For the text-containing cell, return its midpoint in (x, y) coordinate format. 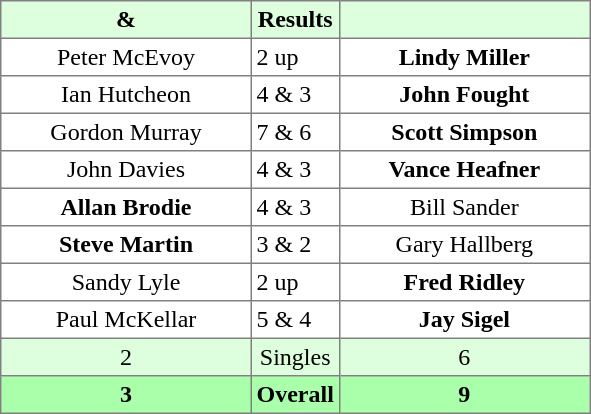
Results (295, 20)
Gordon Murray (126, 132)
John Fought (464, 95)
Overall (295, 395)
John Davies (126, 170)
9 (464, 395)
Ian Hutcheon (126, 95)
Sandy Lyle (126, 282)
7 & 6 (295, 132)
Bill Sander (464, 207)
3 (126, 395)
Vance Heafner (464, 170)
6 (464, 357)
& (126, 20)
5 & 4 (295, 320)
3 & 2 (295, 245)
Singles (295, 357)
Scott Simpson (464, 132)
Gary Hallberg (464, 245)
Fred Ridley (464, 282)
Lindy Miller (464, 57)
Peter McEvoy (126, 57)
Steve Martin (126, 245)
2 (126, 357)
Allan Brodie (126, 207)
Jay Sigel (464, 320)
Paul McKellar (126, 320)
